Capture the cell that displays the provided text and extract its [x, y] central coordinate. 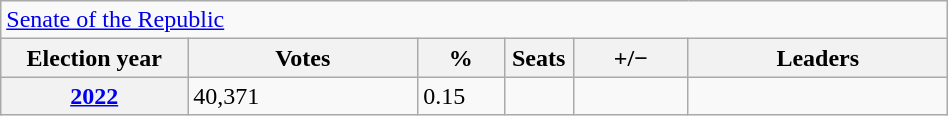
0.15 [461, 96]
Votes [303, 58]
2022 [94, 96]
Leaders [818, 58]
40,371 [303, 96]
Election year [94, 58]
Senate of the Republic [474, 20]
% [461, 58]
Seats [538, 58]
+/− [630, 58]
